Output the [X, Y] coordinate of the center of the cell containing the given text.  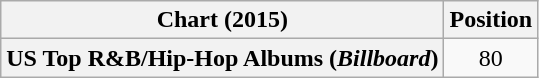
US Top R&B/Hip-Hop Albums (Billboard) [222, 58]
Position [491, 20]
80 [491, 58]
Chart (2015) [222, 20]
